Output the (x, y) coordinate of the center of the cell containing the given text.  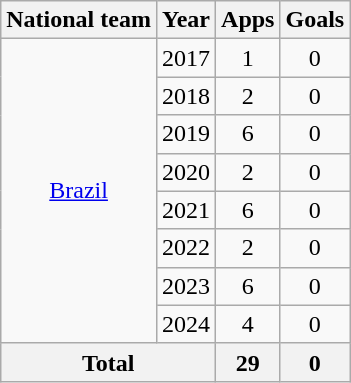
1 (248, 58)
2020 (186, 172)
2019 (186, 134)
2022 (186, 248)
2024 (186, 324)
Total (108, 362)
Year (186, 20)
2017 (186, 58)
4 (248, 324)
Apps (248, 20)
National team (79, 20)
29 (248, 362)
2023 (186, 286)
Brazil (79, 191)
Goals (315, 20)
2021 (186, 210)
2018 (186, 96)
